Pinpoint the cell where the given text exists, returning its [X, Y] midpoint coordinate. 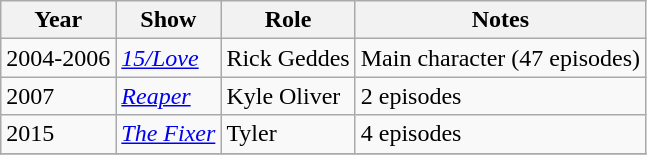
2004-2006 [58, 58]
The Fixer [168, 134]
2015 [58, 134]
4 episodes [500, 134]
Show [168, 20]
Rick Geddes [288, 58]
2007 [58, 96]
Reaper [168, 96]
Main character (47 episodes) [500, 58]
Role [288, 20]
Tyler [288, 134]
2 episodes [500, 96]
15/Love [168, 58]
Year [58, 20]
Kyle Oliver [288, 96]
Notes [500, 20]
